Scan for the cell matching the given text and deliver its (x, y) coordinate at center. 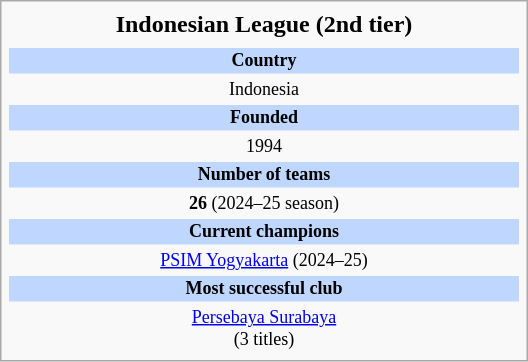
Current champions (264, 232)
Most successful club (264, 289)
Indonesian League (2nd tier) (264, 24)
Indonesia (264, 90)
Founded (264, 118)
PSIM Yogyakarta (2024–25) (264, 261)
Country (264, 61)
1994 (264, 147)
Persebaya Surabaya(3 titles) (264, 329)
Number of teams (264, 175)
26 (2024–25 season) (264, 204)
